Output the (x, y) coordinate of the center of the cell containing the given text.  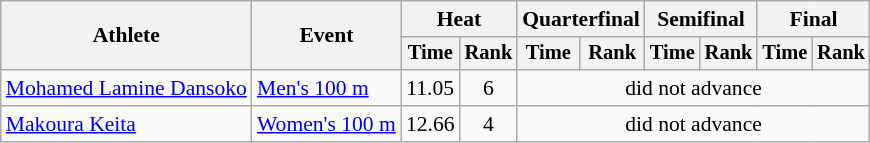
Men's 100 m (326, 88)
Makoura Keita (126, 124)
Mohamed Lamine Dansoko (126, 88)
Quarterfinal (581, 19)
6 (489, 88)
12.66 (430, 124)
4 (489, 124)
Semifinal (701, 19)
Heat (459, 19)
Final (813, 19)
11.05 (430, 88)
Women's 100 m (326, 124)
Athlete (126, 36)
Event (326, 36)
